Return [X, Y] of the center of cell containing provided text 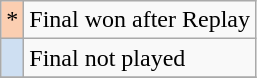
* [12, 20]
Final not played [140, 58]
Final won after Replay [140, 20]
